Pinpoint the cell where the given text exists, returning its (X, Y) midpoint coordinate. 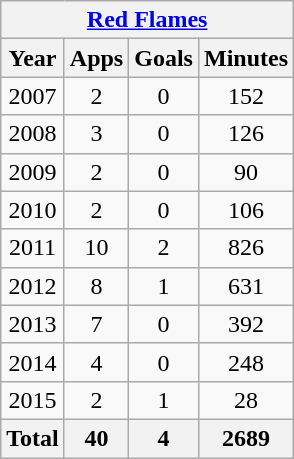
126 (246, 134)
2010 (33, 210)
Year (33, 58)
Total (33, 438)
28 (246, 400)
Apps (96, 58)
Minutes (246, 58)
2009 (33, 172)
248 (246, 362)
40 (96, 438)
3 (96, 134)
Goals (164, 58)
10 (96, 248)
392 (246, 324)
Red Flames (148, 20)
2015 (33, 400)
2689 (246, 438)
2007 (33, 96)
2014 (33, 362)
826 (246, 248)
2013 (33, 324)
2011 (33, 248)
106 (246, 210)
631 (246, 286)
2008 (33, 134)
2012 (33, 286)
8 (96, 286)
90 (246, 172)
152 (246, 96)
7 (96, 324)
